Extract the (X, Y) coordinate from the center of the cell holding the provided text.  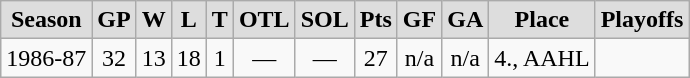
W (154, 20)
Playoffs (642, 20)
1986-87 (46, 58)
32 (114, 58)
13 (154, 58)
Place (542, 20)
GF (419, 20)
Pts (376, 20)
GA (466, 20)
4., AAHL (542, 58)
27 (376, 58)
OTL (264, 20)
1 (220, 58)
Season (46, 20)
SOL (324, 20)
T (220, 20)
18 (188, 58)
GP (114, 20)
L (188, 20)
